Return [x, y] of the center of cell containing provided text 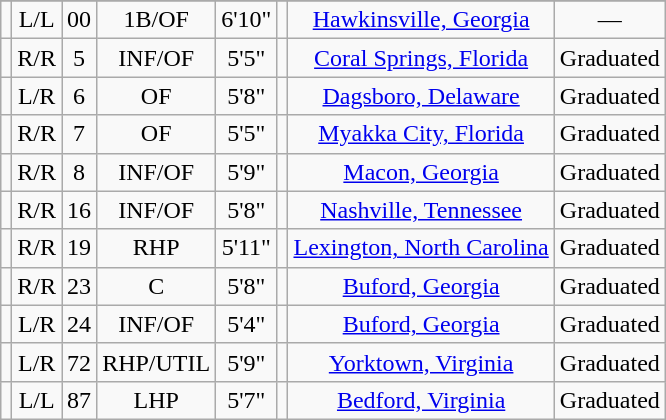
23 [80, 286]
00 [80, 20]
8 [80, 172]
Hawkinsville, Georgia [421, 20]
5'11" [246, 248]
Yorktown, Virginia [421, 362]
Macon, Georgia [421, 172]
7 [80, 134]
Lexington, North Carolina [421, 248]
87 [80, 400]
Coral Springs, Florida [421, 58]
16 [80, 210]
1B/OF [156, 20]
19 [80, 248]
Myakka City, Florida [421, 134]
5'7" [246, 400]
Nashville, Tennessee [421, 210]
C [156, 286]
24 [80, 324]
LHP [156, 400]
6 [80, 96]
Dagsboro, Delaware [421, 96]
Bedford, Virginia [421, 400]
— [610, 20]
5 [80, 58]
RHP [156, 248]
6'10" [246, 20]
RHP/UTIL [156, 362]
72 [80, 362]
5'4" [246, 324]
